Detect which cell encompasses the target text, then output its [x, y] center coordinate. 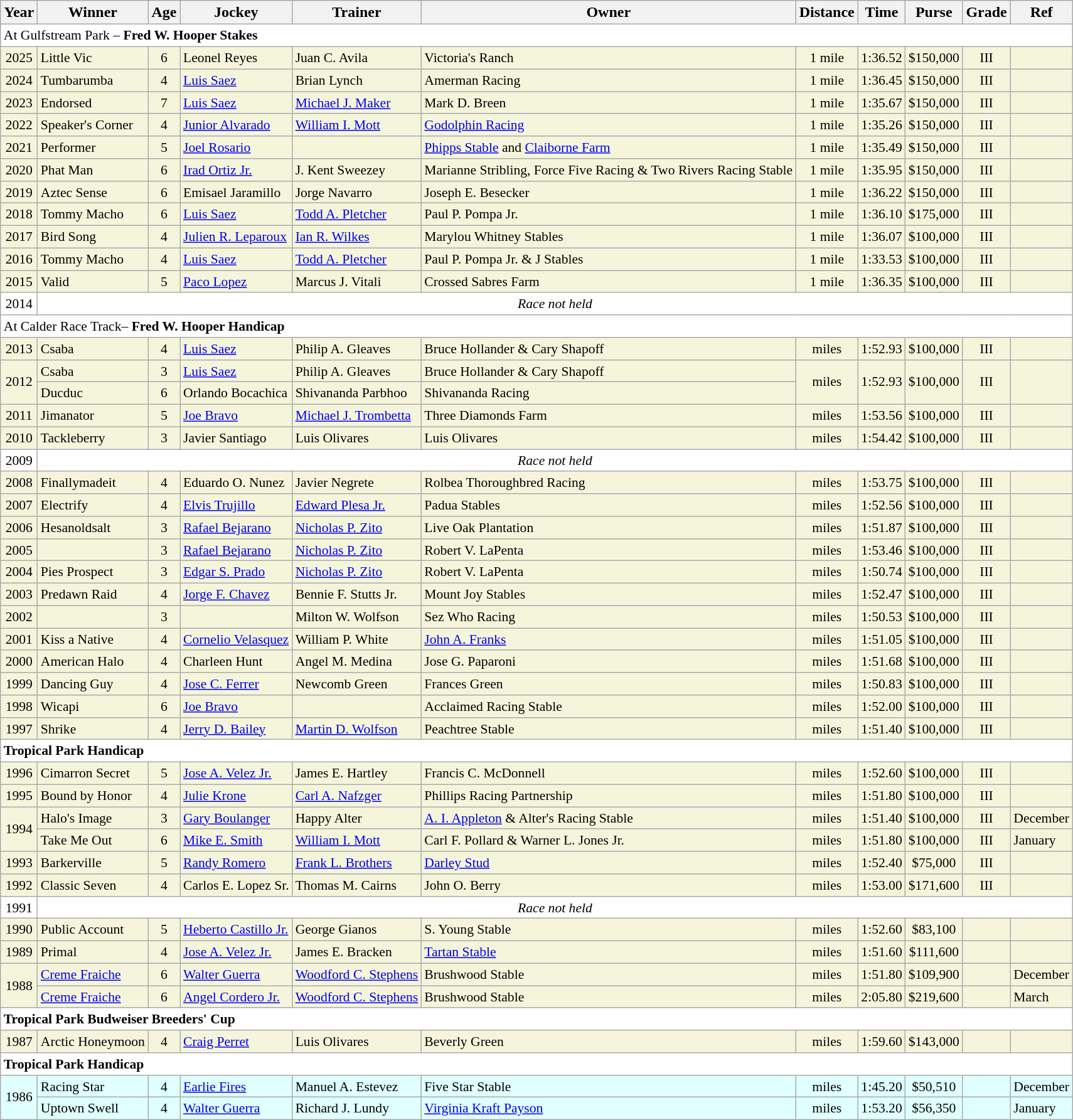
1988 [19, 985]
Aztec Sense [93, 192]
2020 [19, 170]
2011 [19, 415]
Tartan Stable [609, 952]
Gary Boulanger [236, 818]
Acclaimed Racing Stable [609, 707]
Finallymadeit [93, 483]
Leonel Reyes [236, 58]
1:50.53 [881, 617]
Valid [93, 282]
Juan C. Avila [357, 58]
Happy Alter [357, 818]
1:52.00 [881, 707]
Performer [93, 147]
Mike E. Smith [236, 840]
1:35.26 [881, 125]
Junior Alvarado [236, 125]
$143,000 [934, 1042]
2013 [19, 349]
Paul P. Pompa Jr. & J Stables [609, 259]
1997 [19, 728]
Cornelio Velasquez [236, 639]
Carlos E. Lopez Sr. [236, 885]
Tumbarumba [93, 80]
Jorge Navarro [357, 192]
Marylou Whitney Stables [609, 237]
Edgar S. Prado [236, 572]
Marcus J. Vitali [357, 282]
Phillips Racing Partnership [609, 796]
Godolphin Racing [609, 125]
Shrike [93, 728]
Shivananda Parbhoo [357, 393]
2019 [19, 192]
Darley Stud [609, 863]
$56,350 [934, 1109]
Javier Negrete [357, 483]
Take Me Out [93, 840]
Padua Stables [609, 505]
2014 [19, 304]
Ian R. Wilkes [357, 237]
2009 [19, 461]
1:52.56 [881, 505]
Trainer [357, 13]
Three Diamonds Farm [609, 415]
Tropical Park Budweiser Breeders' Cup [536, 1019]
Sez Who Racing [609, 617]
Jockey [236, 13]
Pies Prospect [93, 572]
2024 [19, 80]
At Gulfstream Park – Fred W. Hooper Stakes [536, 36]
Tackleberry [93, 438]
Year [19, 13]
John O. Berry [609, 885]
1:52.47 [881, 594]
1987 [19, 1042]
1:35.67 [881, 103]
Joseph E. Besecker [609, 192]
Martin D. Wolfson [357, 728]
Charleen Hunt [236, 661]
Craig Perret [236, 1042]
Michael J. Maker [357, 103]
7 [164, 103]
$171,600 [934, 885]
1992 [19, 885]
2016 [19, 259]
1:36.07 [881, 237]
Kiss a Native [93, 639]
Winner [93, 13]
2023 [19, 103]
Endorsed [93, 103]
1:51.87 [881, 528]
Jimanator [93, 415]
Bound by Honor [93, 796]
Phat Man [93, 170]
$83,100 [934, 930]
Angel M. Medina [357, 661]
2018 [19, 215]
2:05.80 [881, 997]
Beverly Green [609, 1042]
2017 [19, 237]
Paco Lopez [236, 282]
Uptown Swell [93, 1109]
George Gianos [357, 930]
$175,000 [934, 215]
1990 [19, 930]
1:35.95 [881, 170]
1:53.75 [881, 483]
Jorge F. Chavez [236, 594]
Classic Seven [93, 885]
1:36.45 [881, 80]
Ref [1042, 13]
Milton W. Wolfson [357, 617]
Newcomb Green [357, 684]
Manuel A. Estevez [357, 1086]
Distance [827, 13]
Heberto Castillo Jr. [236, 930]
1:53.00 [881, 885]
Electrify [93, 505]
Julien R. Leparoux [236, 237]
1993 [19, 863]
Cimarron Secret [93, 773]
2002 [19, 617]
2005 [19, 550]
Elvis Trujillo [236, 505]
J. Kent Sweezey [357, 170]
1:36.10 [881, 215]
Thomas M. Cairns [357, 885]
Orlando Bocachica [236, 393]
Purse [934, 13]
1:59.60 [881, 1042]
Age [164, 13]
Paul P. Pompa Jr. [609, 215]
1:53.20 [881, 1109]
William P. White [357, 639]
Ducduc [93, 393]
Frances Green [609, 684]
1:45.20 [881, 1086]
1989 [19, 952]
Predawn Raid [93, 594]
$75,000 [934, 863]
Five Star Stable [609, 1086]
2025 [19, 58]
James E. Hartley [357, 773]
Joel Rosario [236, 147]
1998 [19, 707]
Mark D. Breen [609, 103]
Hesanoldsalt [93, 528]
Eduardo O. Nunez [236, 483]
1:52.40 [881, 863]
Rolbea Thoroughbred Racing [609, 483]
Victoria's Ranch [609, 58]
2004 [19, 572]
1995 [19, 796]
Public Account [93, 930]
1:51.60 [881, 952]
Peachtree Stable [609, 728]
Wicapi [93, 707]
Crossed Sabres Farm [609, 282]
Bennie F. Stutts Jr. [357, 594]
A. I. Appleton & Alter's Racing Stable [609, 818]
Jose G. Paparoni [609, 661]
Earlie Fires [236, 1086]
Jose C. Ferrer [236, 684]
Racing Star [93, 1086]
Angel Cordero Jr. [236, 997]
Emisael Jaramillo [236, 192]
Little Vic [93, 58]
Carl A. Nafzger [357, 796]
1:50.74 [881, 572]
1:51.05 [881, 639]
2001 [19, 639]
2003 [19, 594]
Carl F. Pollard & Warner L. Jones Jr. [609, 840]
2010 [19, 438]
Virginia Kraft Payson [609, 1109]
Brian Lynch [357, 80]
Amerman Racing [609, 80]
Arctic Honeymoon [93, 1042]
Edward Plesa Jr. [357, 505]
1:36.22 [881, 192]
Julie Krone [236, 796]
James E. Bracken [357, 952]
Barkerville [93, 863]
1:36.52 [881, 58]
1986 [19, 1097]
2012 [19, 381]
1:53.46 [881, 550]
2006 [19, 528]
Michael J. Trombetta [357, 415]
1:36.35 [881, 282]
Richard J. Lundy [357, 1109]
$50,510 [934, 1086]
Phipps Stable and Claiborne Farm [609, 147]
1996 [19, 773]
Frank L. Brothers [357, 863]
Halo's Image [93, 818]
1999 [19, 684]
$109,900 [934, 974]
Owner [609, 13]
Grade [986, 13]
2007 [19, 505]
2022 [19, 125]
Live Oak Plantation [609, 528]
Shivananda Racing [609, 393]
2015 [19, 282]
Jerry D. Bailey [236, 728]
2000 [19, 661]
Irad Ortiz Jr. [236, 170]
American Halo [93, 661]
S. Young Stable [609, 930]
Bird Song [93, 237]
1994 [19, 829]
At Calder Race Track– Fred W. Hooper Handicap [536, 326]
Primal [93, 952]
1991 [19, 907]
Francis C. McDonnell [609, 773]
1:51.68 [881, 661]
2008 [19, 483]
$219,600 [934, 997]
2021 [19, 147]
March [1042, 997]
Time [881, 13]
Randy Romero [236, 863]
Marianne Stribling, Force Five Racing & Two Rivers Racing Stable [609, 170]
1:53.56 [881, 415]
John A. Franks [609, 639]
1:50.83 [881, 684]
Mount Joy Stables [609, 594]
$111,600 [934, 952]
Javier Santiago [236, 438]
1:35.49 [881, 147]
1:33.53 [881, 259]
Dancing Guy [93, 684]
Speaker's Corner [93, 125]
1:54.42 [881, 438]
